Output the (X, Y) coordinate of the center of the cell containing the given text.  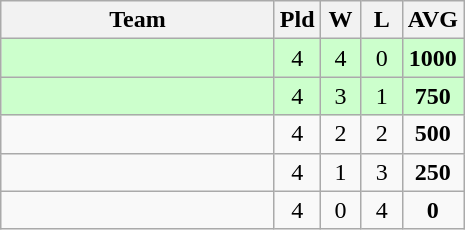
Team (138, 20)
750 (432, 96)
500 (432, 134)
AVG (432, 20)
W (340, 20)
Pld (297, 20)
1000 (432, 58)
250 (432, 172)
L (382, 20)
